Scan for the cell matching the given text and deliver its [x, y] coordinate at center. 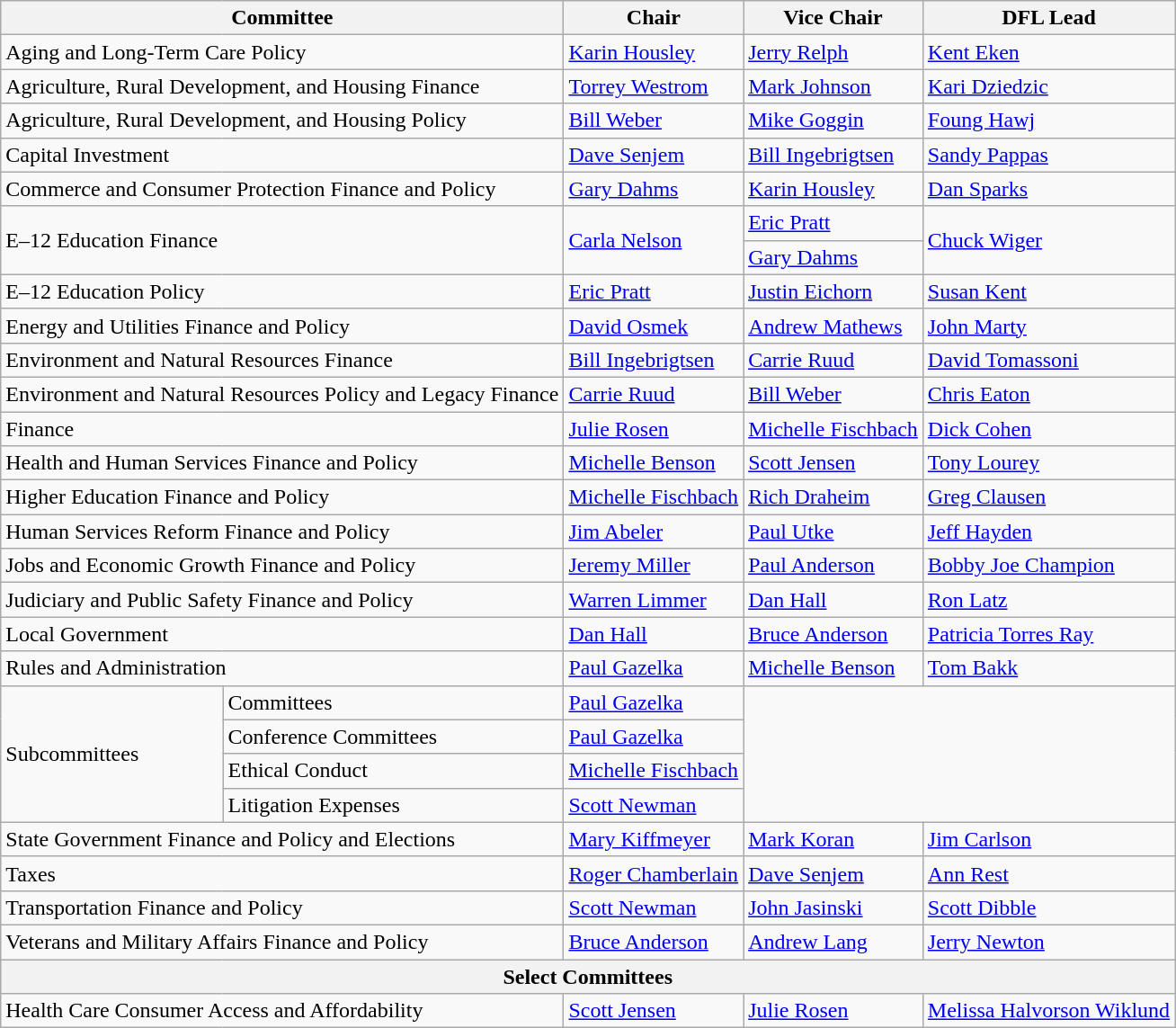
Health and Human Services Finance and Policy [282, 463]
Veterans and Military Affairs Finance and Policy [282, 942]
Jeff Hayden [1048, 532]
Tom Bakk [1048, 668]
Human Services Reform Finance and Policy [282, 532]
Torrey Westrom [654, 86]
Vice Chair [833, 18]
Agriculture, Rural Development, and Housing Finance [282, 86]
E–12 Education Finance [282, 240]
Environment and Natural Resources Finance [282, 360]
Ann Rest [1048, 873]
John Marty [1048, 326]
Health Care Consumer Access and Affordability [282, 1011]
John Jasinski [833, 907]
Mark Johnson [833, 86]
Paul Anderson [833, 566]
Capital Investment [282, 155]
Warren Limmer [654, 600]
Roger Chamberlain [654, 873]
Andrew Lang [833, 942]
Susan Kent [1048, 291]
State Government Finance and Policy and Elections [282, 839]
Carla Nelson [654, 240]
Commerce and Consumer Protection Finance and Policy [282, 189]
Rules and Administration [282, 668]
Judiciary and Public Safety Finance and Policy [282, 600]
Jim Carlson [1048, 839]
Energy and Utilities Finance and Policy [282, 326]
Mary Kiffmeyer [654, 839]
Rich Draheim [833, 497]
Patricia Torres Ray [1048, 634]
Jim Abeler [654, 532]
Scott Dibble [1048, 907]
Aging and Long-Term Care Policy [282, 52]
Jerry Newton [1048, 942]
Conference Committees [394, 737]
Agriculture, Rural Development, and Housing Policy [282, 121]
Committees [394, 702]
Dick Cohen [1048, 429]
Kari Dziedzic [1048, 86]
Higher Education Finance and Policy [282, 497]
Litigation Expenses [394, 805]
Foung Hawj [1048, 121]
Mark Koran [833, 839]
Transportation Finance and Policy [282, 907]
Jerry Relph [833, 52]
Taxes [282, 873]
Subcommittees [111, 754]
Greg Clausen [1048, 497]
DFL Lead [1048, 18]
Finance [282, 429]
David Tomassoni [1048, 360]
Chair [654, 18]
Justin Eichorn [833, 291]
Ron Latz [1048, 600]
Committee [282, 18]
Andrew Mathews [833, 326]
Mike Goggin [833, 121]
Local Government [282, 634]
Dan Sparks [1048, 189]
Environment and Natural Resources Policy and Legacy Finance [282, 394]
Chuck Wiger [1048, 240]
Tony Lourey [1048, 463]
David Osmek [654, 326]
Select Committees [588, 976]
Sandy Pappas [1048, 155]
Ethical Conduct [394, 771]
Jobs and Economic Growth Finance and Policy [282, 566]
Paul Utke [833, 532]
E–12 Education Policy [282, 291]
Kent Eken [1048, 52]
Chris Eaton [1048, 394]
Melissa Halvorson Wiklund [1048, 1011]
Bobby Joe Champion [1048, 566]
Jeremy Miller [654, 566]
